Return the [x, y] coordinate for the center point of the cell that contains the specified text.  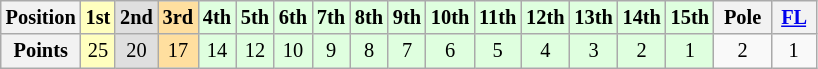
8th [369, 17]
14 [217, 51]
10th [450, 17]
25 [98, 51]
2nd [136, 17]
Position [41, 17]
7th [331, 17]
1st [98, 17]
5 [498, 51]
6th [293, 17]
20 [136, 51]
5th [255, 17]
6 [450, 51]
12th [545, 17]
15th [690, 17]
9 [331, 51]
11th [498, 17]
4 [545, 51]
12 [255, 51]
9th [407, 17]
3rd [178, 17]
3 [593, 51]
8 [369, 51]
10 [293, 51]
13th [593, 17]
Points [41, 51]
14th [642, 17]
7 [407, 51]
FL [794, 17]
Pole [742, 17]
4th [217, 17]
17 [178, 51]
